Provide the (X, Y) coordinate of the cell's center where the given text is located.  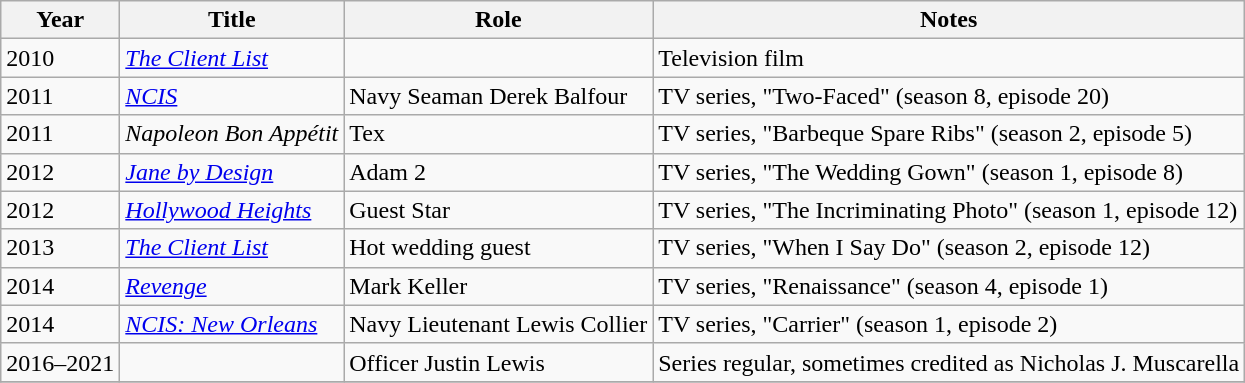
Hollywood Heights (232, 210)
TV series, "When I Say Do" (season 2, episode 12) (949, 248)
Title (232, 20)
Notes (949, 20)
NCIS (232, 96)
Officer Justin Lewis (498, 362)
TV series, "Two-Faced" (season 8, episode 20) (949, 96)
NCIS: New Orleans (232, 324)
2016–2021 (60, 362)
TV series, "Renaissance" (season 4, episode 1) (949, 286)
2013 (60, 248)
TV series, "The Incriminating Photo" (season 1, episode 12) (949, 210)
Revenge (232, 286)
Napoleon Bon Appétit (232, 134)
Navy Lieutenant Lewis Collier (498, 324)
TV series, "The Wedding Gown" (season 1, episode 8) (949, 172)
Jane by Design (232, 172)
TV series, "Carrier" (season 1, episode 2) (949, 324)
Navy Seaman Derek Balfour (498, 96)
Year (60, 20)
Mark Keller (498, 286)
TV series, "Barbeque Spare Ribs" (season 2, episode 5) (949, 134)
Tex (498, 134)
Role (498, 20)
Series regular, sometimes credited as Nicholas J. Muscarella (949, 362)
Guest Star (498, 210)
Adam 2 (498, 172)
Hot wedding guest (498, 248)
Television film (949, 58)
2010 (60, 58)
